Capture the cell that displays the provided text and extract its [x, y] central coordinate. 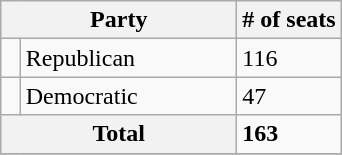
Total [119, 134]
163 [289, 134]
Democratic [128, 96]
116 [289, 58]
Party [119, 20]
# of seats [289, 20]
Republican [128, 58]
47 [289, 96]
